Search for the cell housing the specified text and yield its [X, Y] center coordinate. 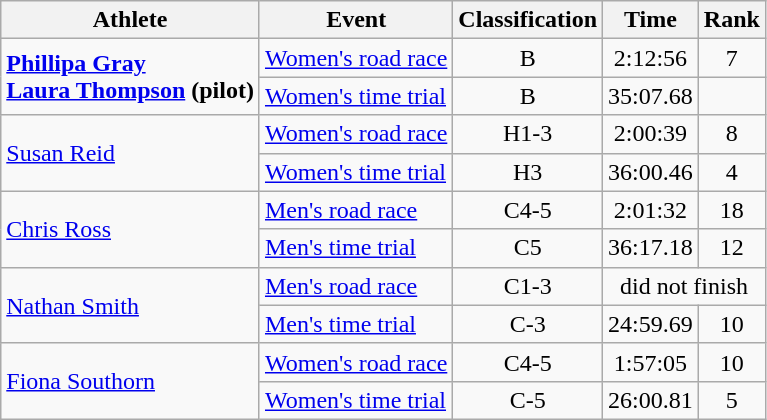
24:59.69 [651, 324]
12 [732, 248]
7 [732, 58]
Classification [528, 20]
5 [732, 400]
H1-3 [528, 134]
8 [732, 134]
Phillipa Gray Laura Thompson (pilot) [130, 77]
4 [732, 172]
2:00:39 [651, 134]
26:00.81 [651, 400]
36:00.46 [651, 172]
18 [732, 210]
Chris Ross [130, 229]
2:01:32 [651, 210]
Rank [732, 20]
Susan Reid [130, 153]
Nathan Smith [130, 305]
Athlete [130, 20]
2:12:56 [651, 58]
Fiona Southorn [130, 381]
Time [651, 20]
1:57:05 [651, 362]
H3 [528, 172]
35:07.68 [651, 96]
C-3 [528, 324]
C-5 [528, 400]
C5 [528, 248]
36:17.18 [651, 248]
C1-3 [528, 286]
Event [356, 20]
did not finish [684, 286]
